Locate the cell with the specified text and output its (x, y) center coordinate. 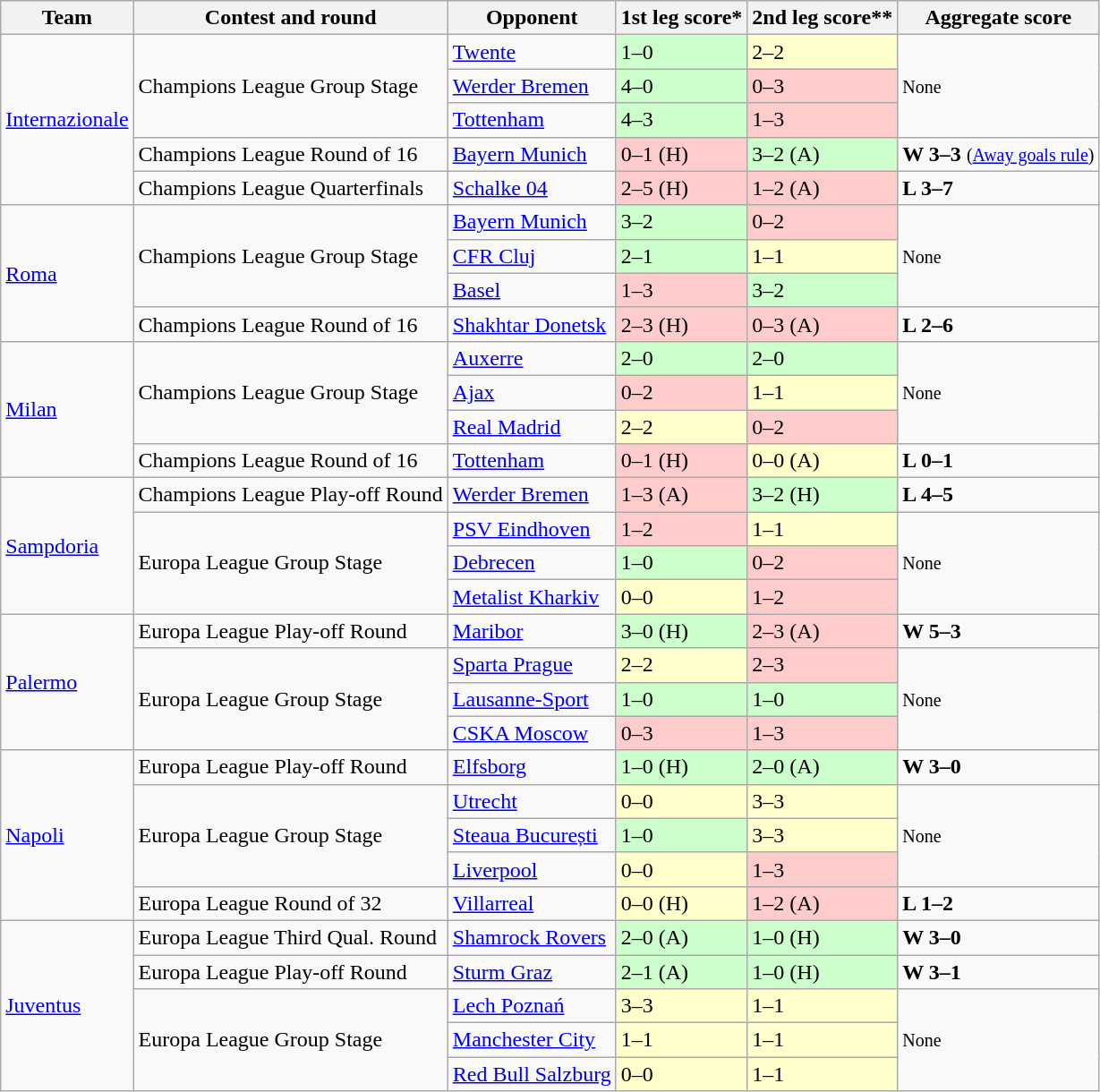
Internazionale (67, 120)
Twente (532, 52)
Champions League Play-off Round (290, 495)
Milan (67, 409)
W 3–3 (Away goals rule) (999, 154)
4–0 (682, 86)
0–0 (A) (823, 461)
Lausanne-Sport (532, 699)
4–3 (682, 120)
Liverpool (532, 869)
2–3 (H) (682, 324)
Ajax (532, 392)
Europa League Third Qual. Round (290, 937)
Debrecen (532, 563)
Sparta Prague (532, 665)
Shakhtar Donetsk (532, 324)
3–0 (H) (682, 631)
Elfsborg (532, 767)
W 5–3 (999, 631)
W 3–1 (999, 971)
Basel (532, 290)
Villarreal (532, 903)
Red Bull Salzburg (532, 1074)
Shamrock Rovers (532, 937)
2–1 (A) (682, 971)
Metalist Kharkiv (532, 597)
Napoli (67, 835)
L 2–6 (999, 324)
CFR Cluj (532, 256)
Auxerre (532, 358)
Lech Poznań (532, 1006)
Roma (67, 273)
2nd leg score** (823, 18)
Schalke 04 (532, 188)
Juventus (67, 1005)
Aggregate score (999, 18)
2–3 (823, 665)
Real Madrid (532, 427)
2–1 (682, 256)
1st leg score* (682, 18)
Sturm Graz (532, 971)
2–3 (A) (823, 631)
L 4–5 (999, 495)
2–5 (H) (682, 188)
Utrecht (532, 801)
1–3 (A) (682, 495)
L 0–1 (999, 461)
PSV Eindhoven (532, 529)
Europa League Round of 32 (290, 903)
Manchester City (532, 1040)
Champions League Quarterfinals (290, 188)
3–2 (A) (823, 154)
Sampdoria (67, 546)
0–0 (H) (682, 903)
Opponent (532, 18)
L 1–2 (999, 903)
Maribor (532, 631)
Team (67, 18)
Contest and round (290, 18)
Steaua București (532, 835)
Palermo (67, 682)
0–3 (A) (823, 324)
3–2 (H) (823, 495)
CSKA Moscow (532, 733)
L 3–7 (999, 188)
